Pinpoint the cell where the given text exists, returning its [X, Y] midpoint coordinate. 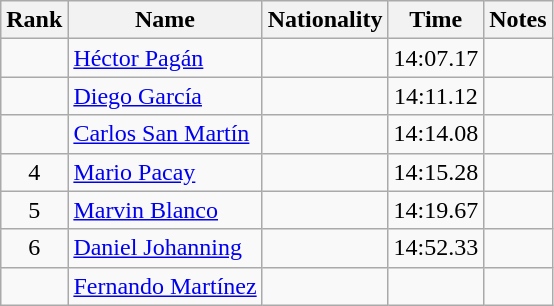
14:19.67 [436, 210]
14:52.33 [436, 248]
Notes [518, 20]
14:11.12 [436, 96]
6 [34, 248]
Héctor Pagán [165, 58]
Marvin Blanco [165, 210]
Fernando Martínez [165, 286]
Diego García [165, 96]
Name [165, 20]
Rank [34, 20]
4 [34, 172]
Daniel Johanning [165, 248]
14:07.17 [436, 58]
14:14.08 [436, 134]
Carlos San Martín [165, 134]
14:15.28 [436, 172]
5 [34, 210]
Time [436, 20]
Mario Pacay [165, 172]
Nationality [325, 20]
